Extract the [X, Y] coordinate from the center of the cell holding the provided text.  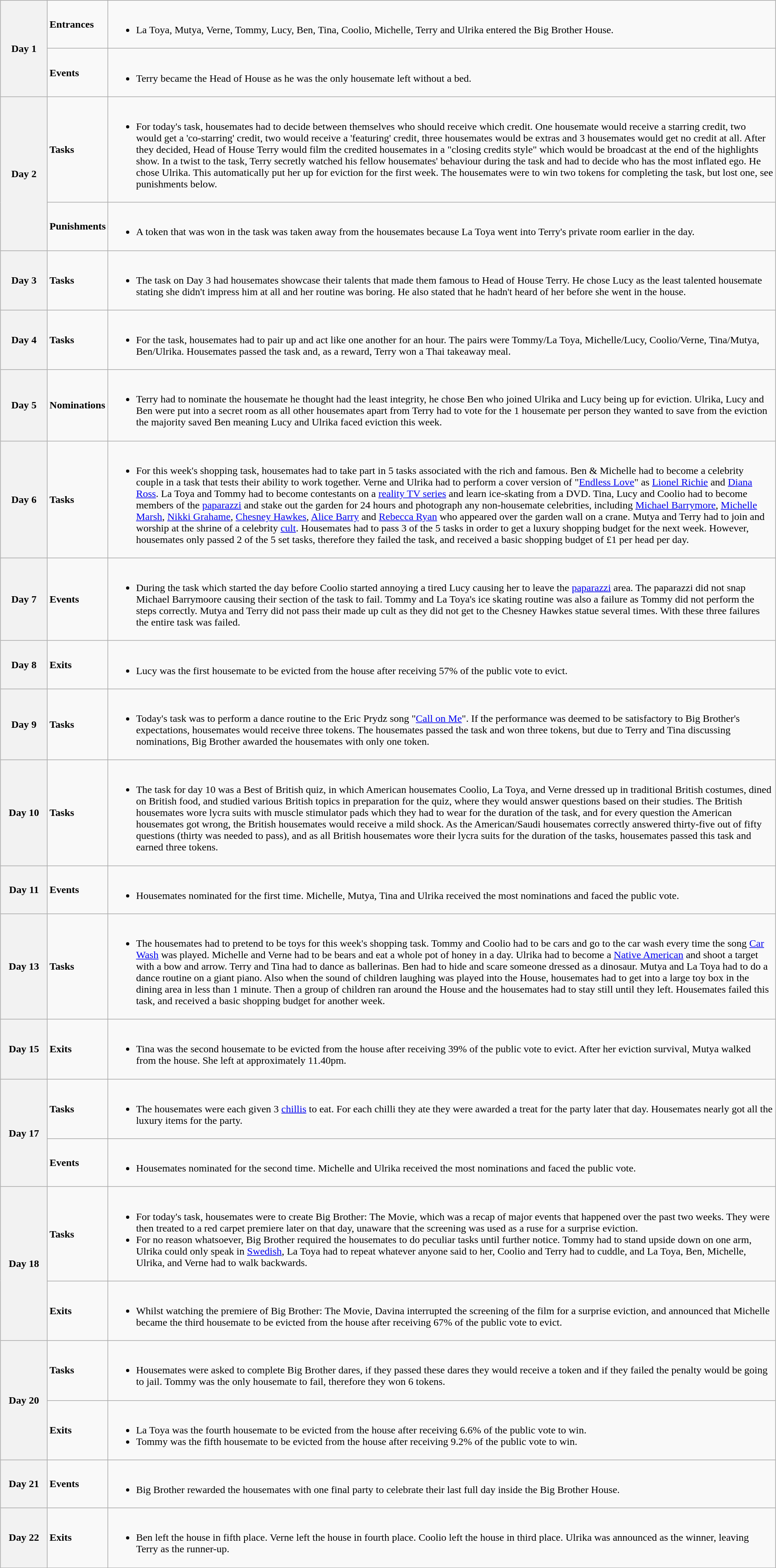
Housemates nominated for the first time. Michelle, Mutya, Tina and Ulrika received the most nominations and faced the public vote. [442, 889]
Day 3 [24, 280]
Day 6 [24, 499]
Day 4 [24, 340]
Day 18 [24, 1264]
Day 9 [24, 724]
La Toya, Mutya, Verne, Tommy, Lucy, Ben, Tina, Coolio, Michelle, Terry and Ulrika entered the Big Brother House. [442, 25]
Lucy was the first housemate to be evicted from the house after receiving 57% of the public vote to evict. [442, 664]
Day 1 [24, 49]
A token that was won in the task was taken away from the housemates because La Toya went into Terry's private room earlier in the day. [442, 227]
Day 10 [24, 813]
Day 2 [24, 174]
Day 5 [24, 405]
Day 21 [24, 1484]
Day 7 [24, 599]
Day 20 [24, 1400]
Housemates nominated for the second time. Michelle and Ulrika received the most nominations and faced the public vote. [442, 1163]
Day 13 [24, 967]
Day 11 [24, 889]
Day 22 [24, 1538]
Punishments [78, 227]
Entrances [78, 25]
Nominations [78, 405]
Terry became the Head of House as he was the only housemate left without a bed. [442, 72]
Day 17 [24, 1133]
Big Brother rewarded the housemates with one final party to celebrate their last full day inside the Big Brother House. [442, 1484]
Day 8 [24, 664]
Day 15 [24, 1049]
